Return (x, y) of the center of cell containing provided text 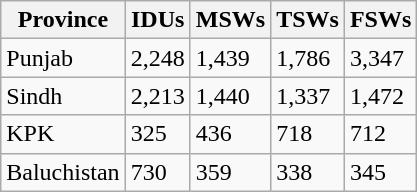
1,439 (230, 58)
Sindh (63, 96)
MSWs (230, 20)
338 (308, 172)
1,440 (230, 96)
TSWs (308, 20)
359 (230, 172)
345 (380, 172)
Province (63, 20)
1,786 (308, 58)
2,248 (158, 58)
325 (158, 134)
Punjab (63, 58)
2,213 (158, 96)
436 (230, 134)
712 (380, 134)
1,337 (308, 96)
FSWs (380, 20)
3,347 (380, 58)
1,472 (380, 96)
730 (158, 172)
KPK (63, 134)
Baluchistan (63, 172)
718 (308, 134)
IDUs (158, 20)
